Scan for the cell matching the given text and deliver its [X, Y] coordinate at center. 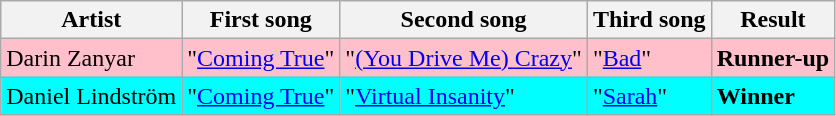
Runner-up [773, 58]
First song [261, 20]
"(You Drive Me) Crazy" [464, 58]
Third song [649, 20]
"Virtual Insanity" [464, 96]
Artist [92, 20]
Result [773, 20]
Winner [773, 96]
"Sarah" [649, 96]
Daniel Lindström [92, 96]
"Bad" [649, 58]
Second song [464, 20]
Darin Zanyar [92, 58]
